Return the [X, Y] coordinate for the center point of the cell that contains the specified text.  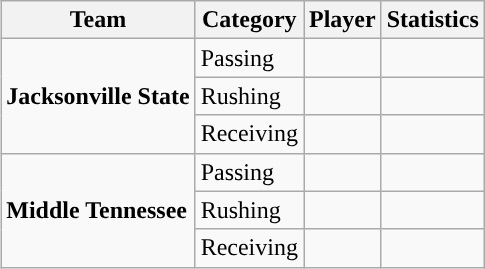
Player [343, 20]
Team [98, 20]
Middle Tennessee [98, 210]
Statistics [432, 20]
Jacksonville State [98, 96]
Category [249, 20]
